Pinpoint the cell where the given text exists, returning its [x, y] midpoint coordinate. 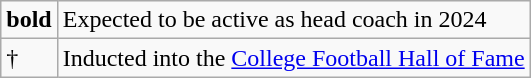
Inducted into the College Football Hall of Fame [294, 58]
Expected to be active as head coach in 2024 [294, 20]
† [29, 58]
bold [29, 20]
